Identify which cell holds the provided text, then report its [x, y] central coordinate. 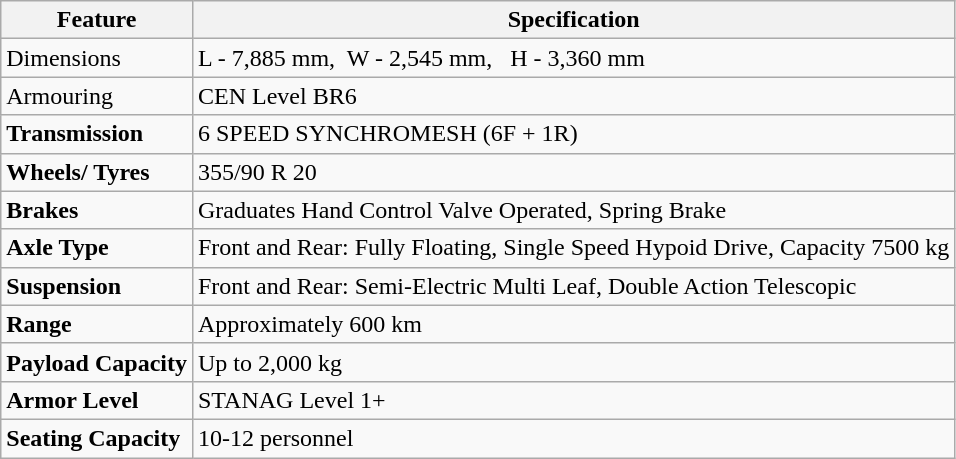
STANAG Level 1+ [573, 400]
Range [97, 324]
Payload Capacity [97, 362]
Feature [97, 20]
355/90 R 20 [573, 172]
Up to 2,000 kg [573, 362]
Seating Capacity [97, 438]
Front and Rear: Fully Floating, Single Speed Hypoid Drive, Capacity 7500 kg [573, 248]
Graduates Hand Control Valve Operated, Spring Brake [573, 210]
Brakes [97, 210]
Wheels/ Tyres [97, 172]
Specification [573, 20]
L - 7,885 mm, W - 2,545 mm, H - 3,360 mm [573, 58]
Armouring [97, 96]
Transmission [97, 134]
CEN Level BR6 [573, 96]
Axle Type [97, 248]
6 SPEED SYNCHROMESH (6F + 1R) [573, 134]
Armor Level [97, 400]
Suspension [97, 286]
10-12 personnel [573, 438]
Approximately 600 km [573, 324]
Dimensions [97, 58]
Front and Rear: Semi-Electric Multi Leaf, Double Action Telescopic [573, 286]
